Detect which cell encompasses the target text, then output its (X, Y) center coordinate. 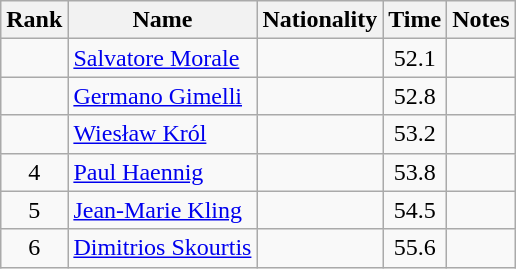
6 (34, 248)
4 (34, 172)
Paul Haennig (162, 172)
Germano Gimelli (162, 96)
53.2 (415, 134)
Rank (34, 20)
53.8 (415, 172)
Name (162, 20)
Jean-Marie Kling (162, 210)
Nationality (320, 20)
54.5 (415, 210)
Dimitrios Skourtis (162, 248)
Salvatore Morale (162, 58)
52.1 (415, 58)
Wiesław Król (162, 134)
55.6 (415, 248)
Notes (481, 20)
Time (415, 20)
5 (34, 210)
52.8 (415, 96)
